Extract the [x, y] coordinate from the center of the cell holding the provided text.  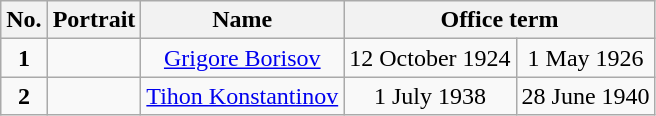
Tihon Konstantinov [242, 96]
Portrait [94, 20]
No. [24, 20]
1 July 1938 [430, 96]
Office term [500, 20]
Name [242, 20]
2 [24, 96]
1 May 1926 [586, 58]
1 [24, 58]
28 June 1940 [586, 96]
12 October 1924 [430, 58]
Grigore Borisov [242, 58]
